From the cell containing the given text, extract its center point as [x, y] coordinate. 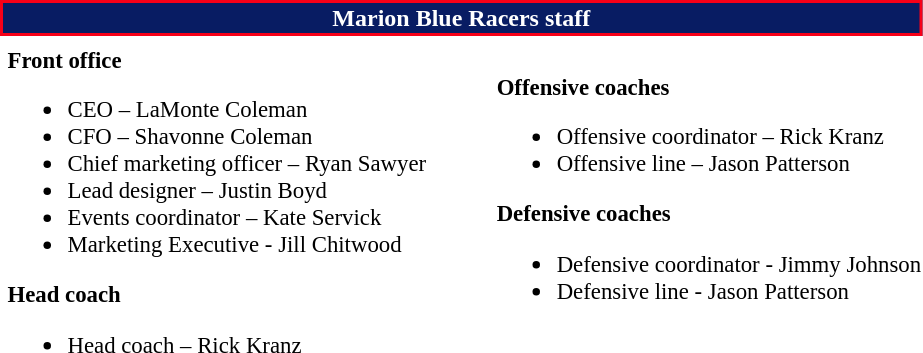
Marion Blue Racers staff [462, 18]
